Provide the [x, y] coordinate of the cell's center where the given text is located.  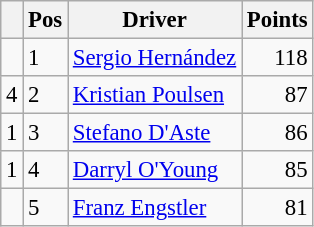
Stefano D'Aste [155, 133]
3 [46, 133]
87 [278, 95]
Pos [46, 20]
Franz Engstler [155, 208]
81 [278, 208]
85 [278, 170]
86 [278, 133]
2 [46, 95]
5 [46, 208]
118 [278, 58]
Driver [155, 20]
Kristian Poulsen [155, 95]
Points [278, 20]
Darryl O'Young [155, 170]
Sergio Hernández [155, 58]
